From the cell containing the given text, extract its center point as (x, y) coordinate. 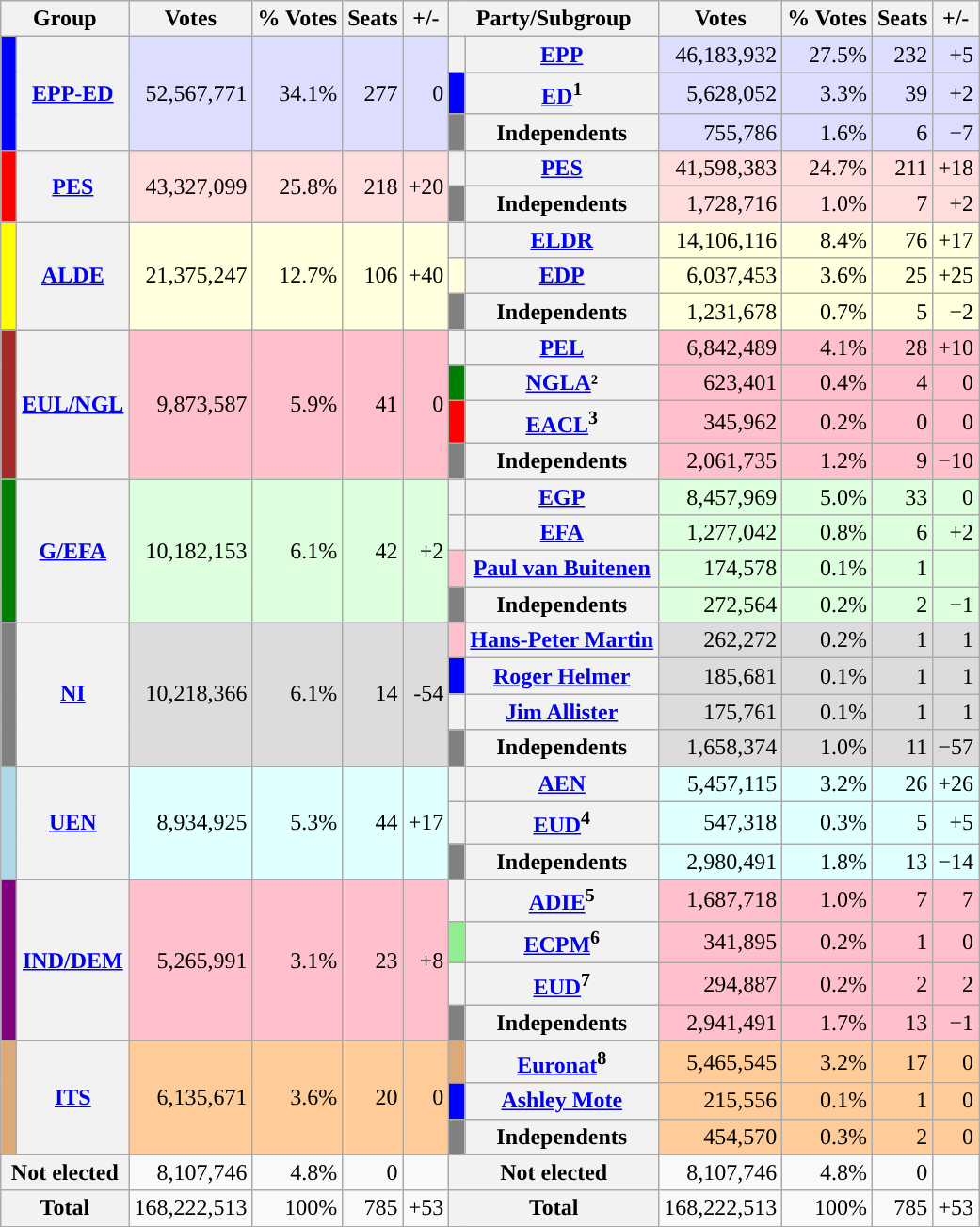
0.4% (827, 383)
−2 (956, 312)
Roger Helmer (562, 676)
8,457,969 (721, 497)
24.7% (827, 168)
5,628,052 (721, 94)
10,218,366 (190, 694)
3.3% (827, 94)
12.7% (297, 276)
5,265,991 (190, 961)
EUD7 (562, 985)
52,567,771 (190, 94)
1,728,716 (721, 204)
Euronat8 (562, 1062)
43,327,099 (190, 186)
6,135,671 (190, 1098)
−14 (956, 862)
1,687,718 (721, 900)
Ashley Mote (562, 1101)
5.3% (297, 823)
33 (902, 497)
21,375,247 (190, 276)
39 (902, 94)
34.1% (297, 94)
23 (373, 961)
294,887 (721, 985)
Party/Subgroup (554, 19)
EACL3 (562, 422)
+10 (956, 347)
547,318 (721, 823)
Group (65, 19)
44 (373, 823)
211 (902, 168)
1.7% (827, 1023)
5.0% (827, 497)
185,681 (721, 676)
+20 (426, 186)
755,786 (721, 132)
Jim Allister (562, 712)
+18 (956, 168)
9,873,587 (190, 405)
106 (373, 276)
1.8% (827, 862)
26 (902, 783)
−10 (956, 460)
6,842,489 (721, 347)
1,658,374 (721, 748)
G/EFA (73, 551)
+25 (956, 276)
25.8% (297, 186)
5.9% (297, 405)
EFA (562, 533)
2,941,491 (721, 1023)
0.8% (827, 533)
+8 (426, 961)
EUL/NGL (73, 405)
+26 (956, 783)
EDP (562, 276)
8,934,925 (190, 823)
14 (373, 694)
EUD4 (562, 823)
EPP (562, 55)
20 (373, 1098)
EGP (562, 497)
9 (902, 460)
42 (373, 551)
Paul van Buitenen (562, 569)
4 (902, 383)
ADIE5 (562, 900)
17 (902, 1062)
+40 (426, 276)
175,761 (721, 712)
Hans-Peter Martin (562, 640)
277 (373, 94)
NGLA² (562, 383)
ELDR (562, 240)
3.1% (297, 961)
262,272 (721, 640)
10,182,153 (190, 551)
0.7% (827, 312)
232 (902, 55)
2,061,735 (721, 460)
345,962 (721, 422)
ALDE (73, 276)
1.6% (827, 132)
ED1 (562, 94)
5,457,115 (721, 783)
6,037,453 (721, 276)
PEL (562, 347)
14,106,116 (721, 240)
UEN (73, 823)
NI (73, 694)
−7 (956, 132)
28 (902, 347)
ECPM6 (562, 942)
4.1% (827, 347)
174,578 (721, 569)
623,401 (721, 383)
46,183,932 (721, 55)
215,556 (721, 1101)
AEN (562, 783)
454,570 (721, 1137)
IND/DEM (73, 961)
5,465,545 (721, 1062)
27.5% (827, 55)
76 (902, 240)
2,980,491 (721, 862)
272,564 (721, 605)
1,277,042 (721, 533)
ITS (73, 1098)
-54 (426, 694)
41 (373, 405)
1,231,678 (721, 312)
218 (373, 186)
8.4% (827, 240)
25 (902, 276)
341,895 (721, 942)
−57 (956, 748)
11 (902, 748)
EPP-ED (73, 94)
41,598,383 (721, 168)
1.2% (827, 460)
